For the text-containing cell, return its midpoint in (x, y) coordinate format. 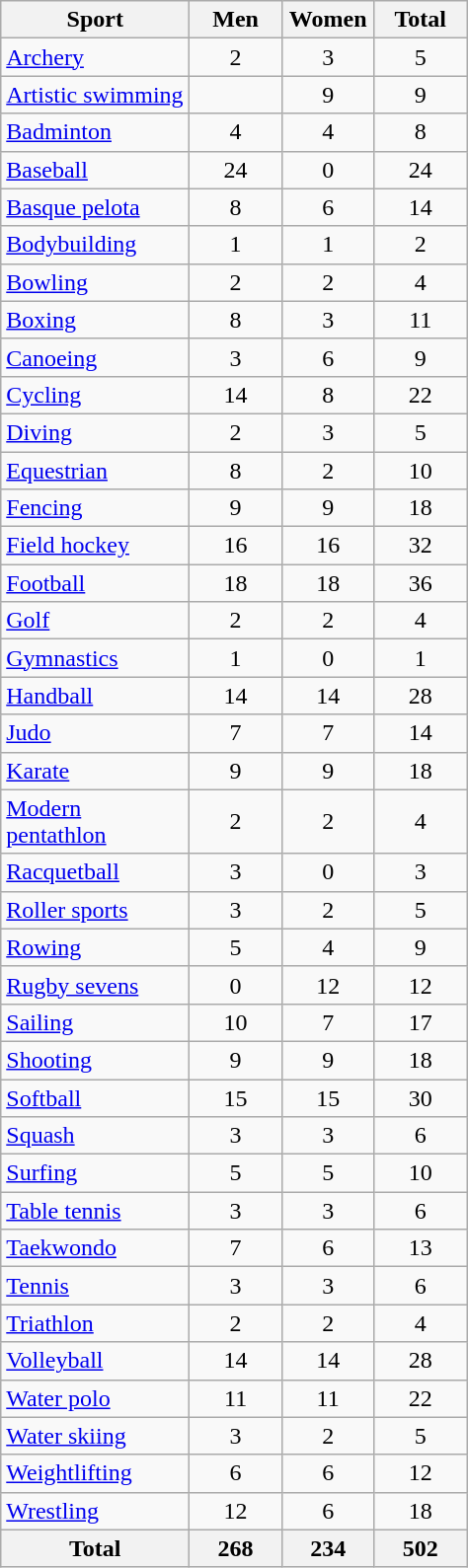
Water skiing (95, 1436)
Field hockey (95, 546)
Archery (95, 57)
Taekwondo (95, 1248)
Modern pentathlon (95, 821)
Baseball (95, 170)
30 (421, 1098)
13 (421, 1248)
Diving (95, 432)
Artistic swimming (95, 95)
Wrestling (95, 1511)
Cycling (95, 395)
Rugby sevens (95, 985)
Basque pelota (95, 207)
Sailing (95, 1022)
32 (421, 546)
234 (328, 1548)
Men (236, 20)
Table tennis (95, 1211)
36 (421, 583)
Racquetball (95, 872)
Women (328, 20)
Football (95, 583)
Bodybuilding (95, 245)
Boxing (95, 320)
Sport (95, 20)
17 (421, 1022)
Water polo (95, 1398)
Judo (95, 733)
Weightlifting (95, 1473)
Equestrian (95, 471)
Gymnastics (95, 658)
Bowling (95, 282)
Canoeing (95, 357)
Shooting (95, 1060)
Volleyball (95, 1361)
Surfing (95, 1173)
Triathlon (95, 1323)
Roller sports (95, 910)
Golf (95, 621)
Rowing (95, 947)
268 (236, 1548)
Squash (95, 1136)
Badminton (95, 132)
Fencing (95, 508)
Handball (95, 696)
Tennis (95, 1286)
Karate (95, 771)
502 (421, 1548)
Softball (95, 1098)
